Pinpoint the cell where the given text exists, returning its [x, y] midpoint coordinate. 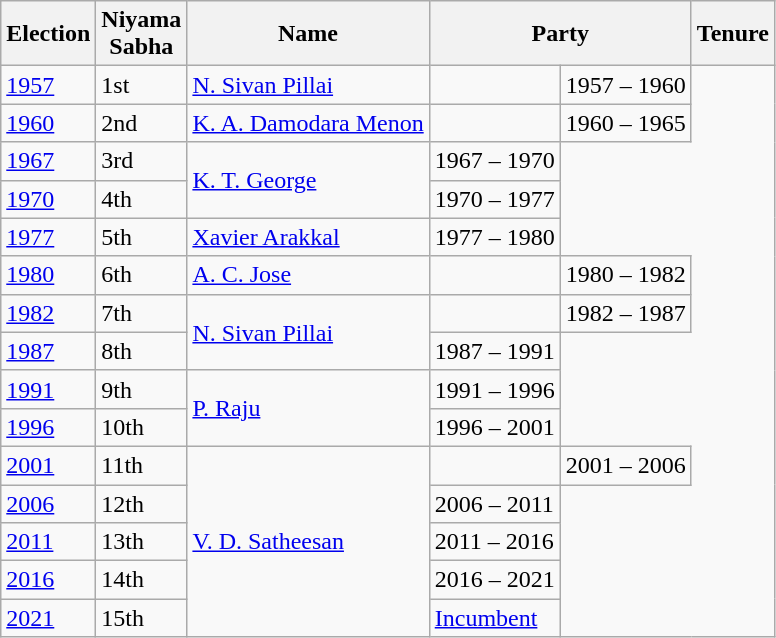
2001 [48, 465]
1977 – 1980 [494, 237]
15th [142, 618]
5th [142, 237]
2006 – 2011 [494, 503]
K. T. George [308, 180]
2nd [142, 123]
9th [142, 389]
1982 – 1987 [626, 313]
1996 [48, 427]
1982 [48, 313]
13th [142, 542]
K. A. Damodara Menon [308, 123]
2016 [48, 580]
1970 – 1977 [494, 199]
4th [142, 199]
1957 [48, 85]
2021 [48, 618]
2016 – 2021 [494, 580]
Tenure [732, 34]
1960 [48, 123]
12th [142, 503]
1960 – 1965 [626, 123]
1987 [48, 351]
11th [142, 465]
2001 – 2006 [626, 465]
7th [142, 313]
V. D. Satheesan [308, 541]
1991 [48, 389]
8th [142, 351]
2011 – 2016 [494, 542]
1980 – 1982 [626, 275]
3rd [142, 161]
P. Raju [308, 408]
1977 [48, 237]
1967 [48, 161]
Election [48, 34]
Name [308, 34]
2006 [48, 503]
2011 [48, 542]
1957 – 1960 [626, 85]
1st [142, 85]
1996 – 2001 [494, 427]
1991 – 1996 [494, 389]
1980 [48, 275]
Incumbent [494, 618]
Xavier Arakkal [308, 237]
NiyamaSabha [142, 34]
6th [142, 275]
A. C. Jose [308, 275]
1970 [48, 199]
Party [560, 34]
1987 – 1991 [494, 351]
10th [142, 427]
14th [142, 580]
1967 – 1970 [494, 161]
